Pinpoint the cell where the given text exists, returning its (x, y) midpoint coordinate. 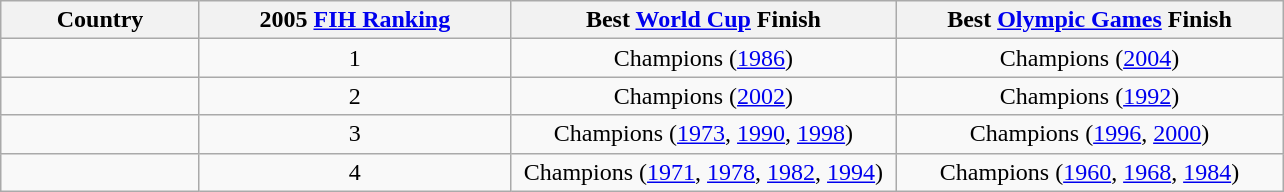
Country (100, 20)
Champions (1973, 1990, 1998) (703, 134)
Champions (1992) (1089, 96)
Champions (1971, 1978, 1982, 1994) (703, 172)
Champions (1996, 2000) (1089, 134)
Champions (2002) (703, 96)
Champions (1960, 1968, 1984) (1089, 172)
Best World Cup Finish (703, 20)
3 (354, 134)
2 (354, 96)
2005 FIH Ranking (354, 20)
Best Olympic Games Finish (1089, 20)
4 (354, 172)
1 (354, 58)
Champions (1986) (703, 58)
Champions (2004) (1089, 58)
